Scan for the cell matching the given text and deliver its [x, y] coordinate at center. 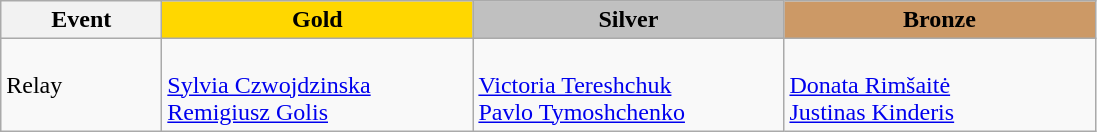
Silver [628, 20]
Bronze [940, 20]
Victoria TereshchukPavlo Tymoshchenko [628, 85]
Event [82, 20]
Sylvia Czwojdzinska Remigiusz Golis [318, 85]
Gold [318, 20]
Relay [82, 85]
Donata RimšaitėJustinas Kinderis [940, 85]
